Detect which cell encompasses the target text, then output its (x, y) center coordinate. 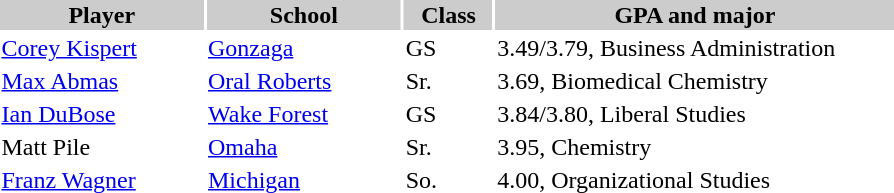
Gonzaga (304, 48)
School (304, 15)
Ian DuBose (102, 114)
Corey Kispert (102, 48)
3.49/3.79, Business Administration (695, 48)
Max Abmas (102, 81)
Oral Roberts (304, 81)
Class (448, 15)
Player (102, 15)
Wake Forest (304, 114)
Omaha (304, 147)
3.69, Biomedical Chemistry (695, 81)
Matt Pile (102, 147)
GPA and major (695, 15)
3.84/3.80, Liberal Studies (695, 114)
3.95, Chemistry (695, 147)
